Find where the given text appears and provide that cell's center as (X, Y) coordinate. 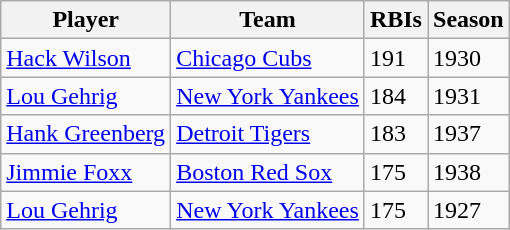
Chicago Cubs (268, 58)
Team (268, 20)
1930 (469, 58)
191 (396, 58)
1927 (469, 210)
Detroit Tigers (268, 134)
183 (396, 134)
Season (469, 20)
Hank Greenberg (86, 134)
Player (86, 20)
RBIs (396, 20)
1937 (469, 134)
1931 (469, 96)
1938 (469, 172)
Boston Red Sox (268, 172)
Hack Wilson (86, 58)
Jimmie Foxx (86, 172)
184 (396, 96)
